Scan for the cell matching the given text and deliver its [X, Y] coordinate at center. 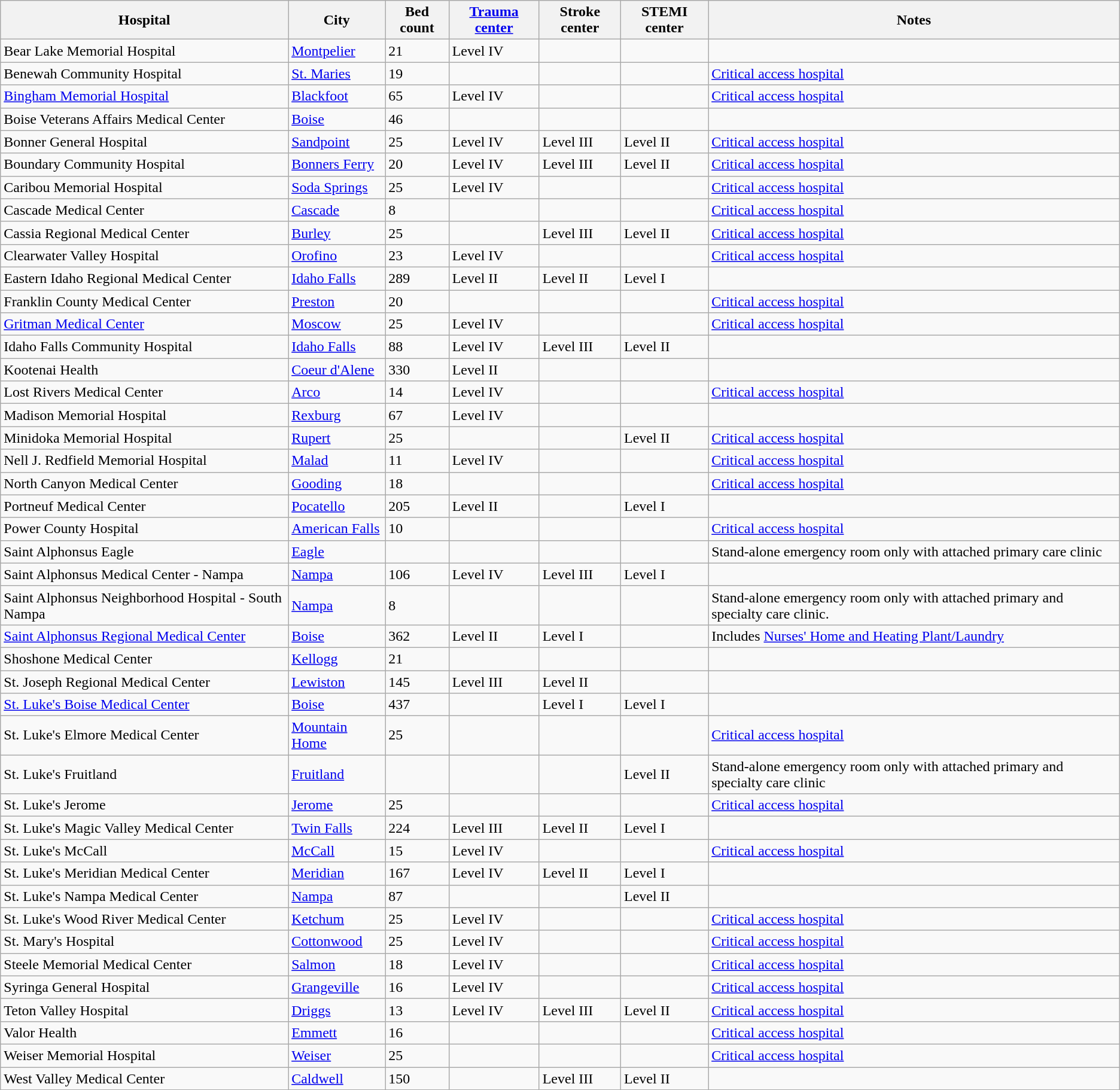
Kootenai Health [145, 370]
Benewah Community Hospital [145, 74]
Pocatello [337, 506]
Minidoka Memorial Hospital [145, 438]
Weiser Memorial Hospital [145, 1055]
Boise Veterans Affairs Medical Center [145, 119]
Rexburg [337, 415]
Burley [337, 233]
Coeur d'Alene [337, 370]
West Valley Medical Center [145, 1079]
Moscow [337, 324]
Bonner General Hospital [145, 142]
Lost Rivers Medical Center [145, 392]
American Falls [337, 529]
Meridian [337, 873]
Saint Alphonsus Medical Center - Nampa [145, 574]
167 [417, 873]
Orofino [337, 255]
St. Luke's Elmore Medical Center [145, 736]
Bonners Ferry [337, 165]
McCall [337, 851]
Caldwell [337, 1079]
Power County Hospital [145, 529]
St. Luke's Fruitland [145, 774]
St. Luke's Boise Medical Center [145, 705]
Sandpoint [337, 142]
St. Luke's Magic Valley Medical Center [145, 828]
Clearwater Valley Hospital [145, 255]
13 [417, 1010]
Soda Springs [337, 187]
67 [417, 415]
Stroke center [580, 20]
150 [417, 1079]
Rupert [337, 438]
Driggs [337, 1010]
Montpelier [337, 51]
Portneuf Medical Center [145, 506]
Cascade Medical Center [145, 210]
Shoshone Medical Center [145, 659]
Caribou Memorial Hospital [145, 187]
Bingham Memorial Hospital [145, 96]
Syringa General Hospital [145, 987]
Salmon [337, 964]
Includes Nurses' Home and Heating Plant/Laundry [914, 636]
Gooding [337, 483]
St. Joseph Regional Medical Center [145, 681]
St. Luke's McCall [145, 851]
Idaho Falls Community Hospital [145, 347]
87 [417, 896]
St. Luke's Nampa Medical Center [145, 896]
23 [417, 255]
Cassia Regional Medical Center [145, 233]
Bed count [417, 20]
Madison Memorial Hospital [145, 415]
Stand-alone emergency room only with attached primary and specialty care clinic. [914, 605]
289 [417, 278]
Notes [914, 20]
Ketchum [337, 919]
Cottonwood [337, 942]
15 [417, 851]
205 [417, 506]
46 [417, 119]
Mountain Home [337, 736]
224 [417, 828]
14 [417, 392]
Saint Alphonsus Eagle [145, 552]
Boundary Community Hospital [145, 165]
Stand-alone emergency room only with attached primary care clinic [914, 552]
St. Mary's Hospital [145, 942]
Fruitland [337, 774]
Eagle [337, 552]
Stand-alone emergency room only with attached primary and specialty care clinic [914, 774]
St. Luke's Wood River Medical Center [145, 919]
North Canyon Medical Center [145, 483]
Preston [337, 301]
145 [417, 681]
10 [417, 529]
11 [417, 461]
Weiser [337, 1055]
437 [417, 705]
Saint Alphonsus Regional Medical Center [145, 636]
Nell J. Redfield Memorial Hospital [145, 461]
Lewiston [337, 681]
Gritman Medical Center [145, 324]
Twin Falls [337, 828]
Malad [337, 461]
Eastern Idaho Regional Medical Center [145, 278]
Steele Memorial Medical Center [145, 964]
Emmett [337, 1033]
88 [417, 347]
St. Luke's Meridian Medical Center [145, 873]
Grangeville [337, 987]
Saint Alphonsus Neighborhood Hospital - South Nampa [145, 605]
St. Maries [337, 74]
Trauma center [494, 20]
St. Luke's Jerome [145, 805]
Blackfoot [337, 96]
362 [417, 636]
Jerome [337, 805]
Hospital [145, 20]
19 [417, 74]
Arco [337, 392]
City [337, 20]
Teton Valley Hospital [145, 1010]
330 [417, 370]
106 [417, 574]
STEMI center [665, 20]
Bear Lake Memorial Hospital [145, 51]
Cascade [337, 210]
65 [417, 96]
Franklin County Medical Center [145, 301]
Valor Health [145, 1033]
Kellogg [337, 659]
